Capture the cell that displays the provided text and extract its [X, Y] central coordinate. 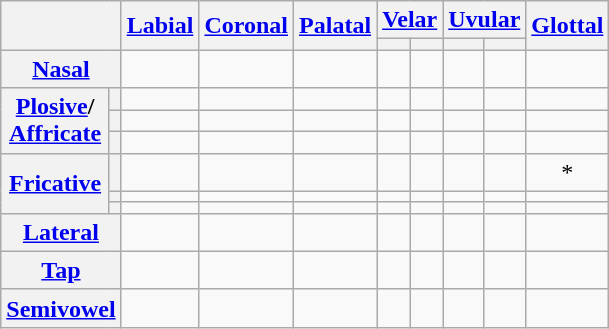
Tap [61, 270]
Coronal [246, 26]
Uvular [484, 20]
Semivowel [61, 308]
Labial [160, 26]
Plosive/Affricate [56, 120]
* [568, 172]
Palatal [336, 26]
Nasal [61, 69]
Fricative [56, 183]
Lateral [61, 232]
Glottal [568, 26]
Velar [410, 20]
